Return the (X, Y) coordinate for the center point of the cell that contains the specified text.  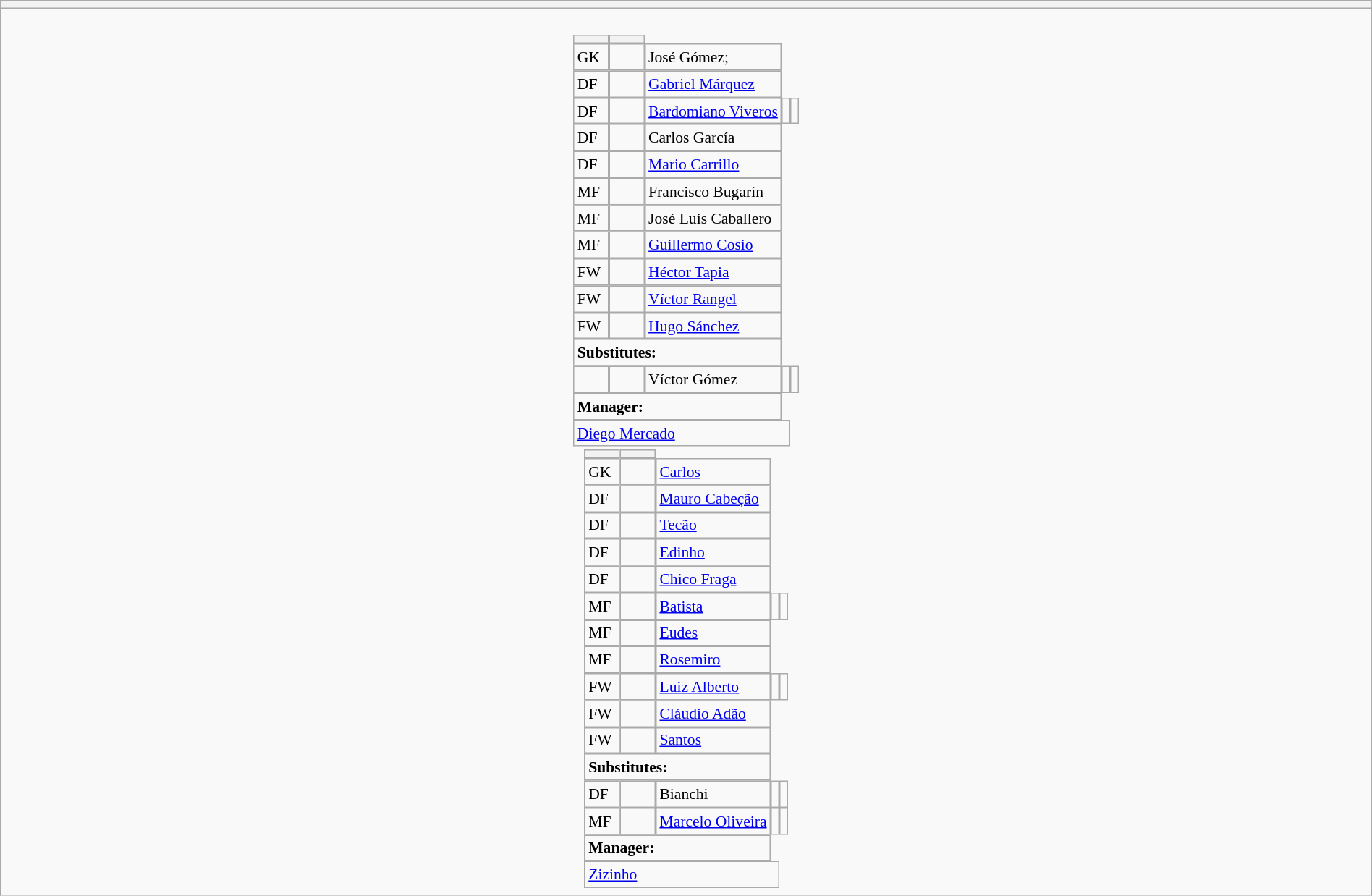
Eudes (713, 633)
José Gómez; (713, 56)
Edinho (713, 551)
Hugo Sánchez (713, 326)
Héctor Tapia (713, 272)
Mario Carrillo (713, 165)
Mauro Cabeção (713, 498)
Tecão (713, 525)
Carlos (713, 472)
Batista (713, 607)
Carlos García (713, 138)
Guillermo Cosio (713, 245)
Santos (713, 740)
Zizinho (682, 874)
Víctor Rangel (713, 298)
Marcelo Oliveira (713, 821)
Cláudio Adão (713, 714)
Diego Mercado (682, 433)
Luiz Alberto (713, 686)
Bianchi (713, 795)
José Luis Caballero (713, 219)
Francisco Bugarín (713, 191)
Rosemiro (713, 660)
Chico Fraga (713, 579)
Gabriel Márquez (713, 84)
Bardomiano Viveros (713, 111)
Víctor Gómez (713, 379)
